For the text-containing cell, return its midpoint in [X, Y] coordinate format. 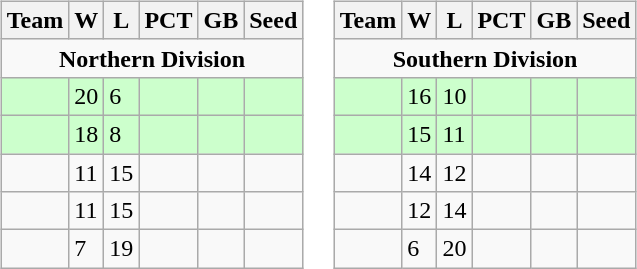
Northern Division [152, 58]
18 [86, 134]
7 [86, 249]
Southern Division [485, 58]
8 [122, 134]
10 [454, 96]
16 [420, 96]
19 [122, 249]
